From the cell containing the given text, extract its center point as (X, Y) coordinate. 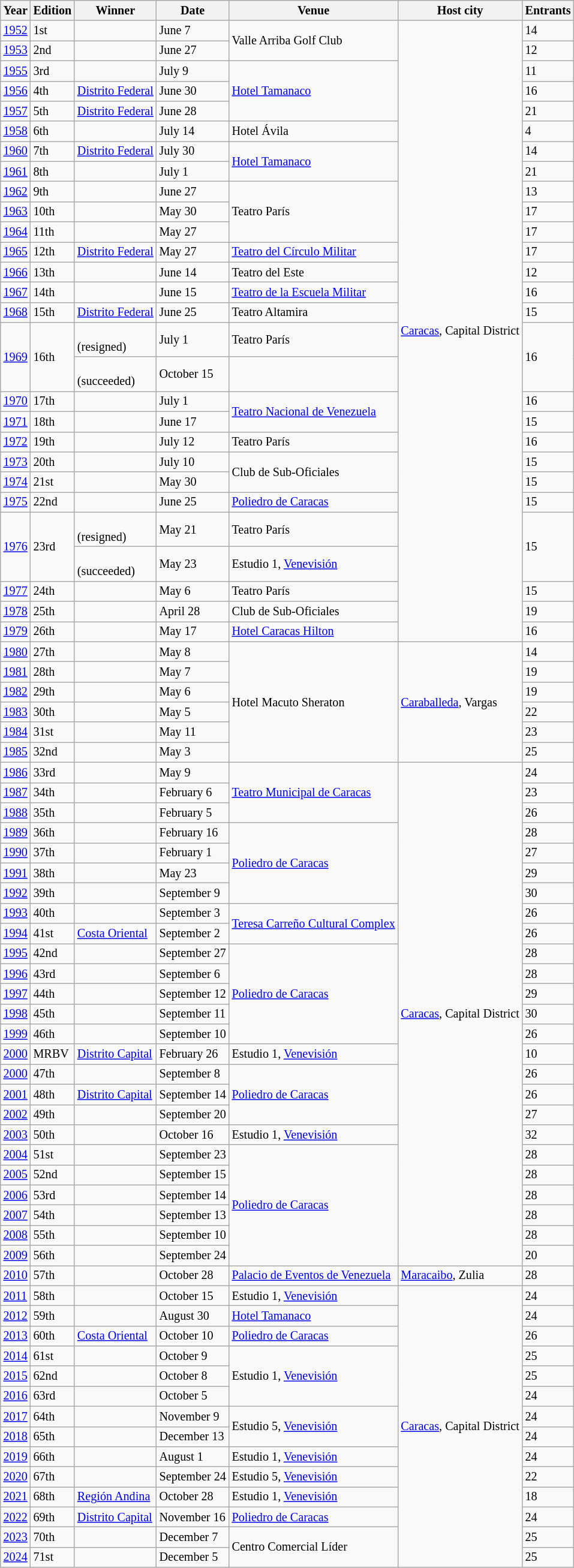
13 (548, 192)
71st (53, 1558)
May 21 (193, 530)
26th (53, 632)
1970 (16, 402)
1991 (16, 874)
44th (53, 994)
1974 (16, 483)
1994 (16, 934)
November 16 (193, 1518)
1996 (16, 974)
30th (53, 712)
61st (53, 1356)
1999 (16, 1034)
13th (53, 273)
1997 (16, 994)
June 7 (193, 31)
37th (53, 853)
47th (53, 1075)
25th (53, 612)
10 (548, 1055)
7th (53, 152)
1958 (16, 132)
67th (53, 1477)
1963 (16, 212)
2019 (16, 1457)
September 20 (193, 1115)
Teatro Municipal de Caracas (314, 793)
August 30 (193, 1316)
Teresa Carreño Cultural Complex (314, 923)
July 10 (193, 462)
2020 (16, 1477)
50th (53, 1135)
1992 (16, 893)
Edition (53, 11)
64th (53, 1417)
May 5 (193, 712)
Palacio de Eventos de Venezuela (314, 1276)
1998 (16, 1015)
60th (53, 1337)
3rd (53, 71)
2005 (16, 1175)
20 (548, 1256)
2014 (16, 1356)
2002 (16, 1115)
2018 (16, 1437)
12th (53, 252)
2007 (16, 1215)
16th (53, 357)
1995 (16, 954)
2001 (16, 1095)
1953 (16, 51)
September 23 (193, 1155)
1972 (16, 442)
May 17 (193, 632)
MRBV (53, 1055)
56th (53, 1256)
Maracaibo, Zulia (461, 1276)
2017 (16, 1417)
1973 (16, 462)
1975 (16, 502)
68th (53, 1497)
1952 (16, 31)
1976 (16, 547)
September 15 (193, 1175)
62nd (53, 1377)
February 16 (193, 833)
September 8 (193, 1075)
42nd (53, 954)
2024 (16, 1558)
1989 (16, 833)
1980 (16, 652)
39th (53, 893)
1987 (16, 793)
May 11 (193, 733)
October 9 (193, 1356)
45th (53, 1015)
August 1 (193, 1457)
41st (53, 934)
14th (53, 293)
58th (53, 1296)
2nd (53, 51)
52nd (53, 1175)
May 3 (193, 753)
36th (53, 833)
2012 (16, 1316)
57th (53, 1276)
29th (53, 693)
34th (53, 793)
1979 (16, 632)
July 12 (193, 442)
Hotel Caracas Hilton (314, 632)
2023 (16, 1537)
October 10 (193, 1337)
46th (53, 1034)
September 27 (193, 954)
September 6 (193, 974)
18th (53, 422)
53rd (53, 1196)
6th (53, 132)
April 28 (193, 612)
18 (548, 1497)
1957 (16, 112)
63rd (53, 1397)
1986 (16, 773)
1955 (16, 71)
1988 (16, 813)
69th (53, 1518)
September 11 (193, 1015)
1984 (16, 733)
July 14 (193, 132)
1985 (16, 753)
1956 (16, 91)
Teatro Nacional de Venezuela (314, 411)
Venue (314, 11)
66th (53, 1457)
Year (16, 11)
1971 (16, 422)
1962 (16, 192)
1983 (16, 712)
Teatro de la Escuela Militar (314, 293)
9th (53, 192)
5th (53, 112)
17th (53, 402)
2013 (16, 1337)
2006 (16, 1196)
February 6 (193, 793)
20th (53, 462)
11th (53, 232)
1993 (16, 914)
4 (548, 132)
Caraballeda, Vargas (461, 702)
32 (548, 1135)
59th (53, 1316)
49th (53, 1115)
Teatro del Círculo Militar (314, 252)
1982 (16, 693)
May 8 (193, 652)
28th (53, 672)
24th (53, 592)
65th (53, 1437)
June 15 (193, 293)
2022 (16, 1518)
September 2 (193, 934)
11 (548, 71)
September 9 (193, 893)
February 26 (193, 1055)
1969 (16, 357)
Teatro Altamira (314, 313)
September 3 (193, 914)
43rd (53, 974)
1966 (16, 273)
2009 (16, 1256)
22nd (53, 502)
Región Andina (115, 1497)
Hotel Macuto Sheraton (314, 702)
1964 (16, 232)
Valle Arriba Golf Club (314, 41)
1977 (16, 592)
2021 (16, 1497)
June 30 (193, 91)
December 5 (193, 1558)
1965 (16, 252)
27th (53, 652)
November 9 (193, 1417)
Teatro del Este (314, 273)
June 14 (193, 273)
September 13 (193, 1215)
1981 (16, 672)
40th (53, 914)
2004 (16, 1155)
32nd (53, 753)
1967 (16, 293)
15th (53, 313)
February 5 (193, 813)
Hotel Ávila (314, 132)
Host city (461, 11)
1978 (16, 612)
23rd (53, 547)
19th (53, 442)
September 12 (193, 994)
Entrants (548, 11)
2015 (16, 1377)
70th (53, 1537)
38th (53, 874)
June 17 (193, 422)
35th (53, 813)
February 1 (193, 853)
1960 (16, 152)
2010 (16, 1276)
2003 (16, 1135)
May 9 (193, 773)
Winner (115, 11)
4th (53, 91)
51st (53, 1155)
Date (193, 11)
55th (53, 1236)
Centro Comercial Líder (314, 1547)
1st (53, 31)
31st (53, 733)
1990 (16, 853)
1968 (16, 313)
2011 (16, 1296)
21st (53, 483)
May 7 (193, 672)
54th (53, 1215)
December 7 (193, 1537)
33rd (53, 773)
July 9 (193, 71)
October 16 (193, 1135)
8th (53, 172)
July 30 (193, 152)
2008 (16, 1236)
June 28 (193, 112)
October 5 (193, 1397)
October 8 (193, 1377)
2016 (16, 1397)
10th (53, 212)
December 13 (193, 1437)
1961 (16, 172)
48th (53, 1095)
